Return [x, y] of the center of cell containing provided text 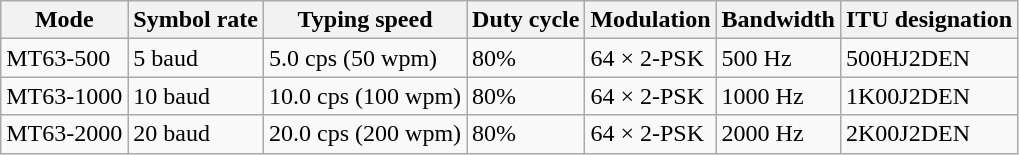
5 baud [196, 58]
1K00J2DEN [928, 96]
MT63-500 [64, 58]
Mode [64, 20]
5.0 cps (50 wpm) [366, 58]
20 baud [196, 134]
Bandwidth [778, 20]
1000 Hz [778, 96]
Duty cycle [526, 20]
500HJ2DEN [928, 58]
ITU designation [928, 20]
10 baud [196, 96]
Symbol rate [196, 20]
MT63-1000 [64, 96]
500 Hz [778, 58]
10.0 cps (100 wpm) [366, 96]
Typing speed [366, 20]
20.0 cps (200 wpm) [366, 134]
Modulation [650, 20]
2K00J2DEN [928, 134]
2000 Hz [778, 134]
MT63-2000 [64, 134]
